Search for the cell housing the specified text and yield its [x, y] center coordinate. 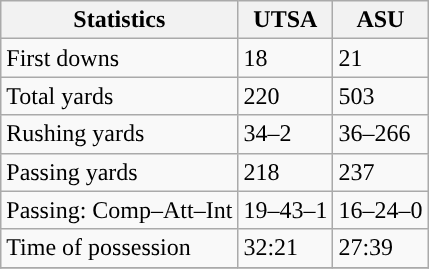
Statistics [120, 20]
36–266 [380, 134]
Passing: Comp–Att–Int [120, 210]
First downs [120, 58]
503 [380, 96]
237 [380, 172]
34–2 [286, 134]
Time of possession [120, 248]
32:21 [286, 248]
27:39 [380, 248]
21 [380, 58]
UTSA [286, 20]
18 [286, 58]
220 [286, 96]
16–24–0 [380, 210]
218 [286, 172]
Rushing yards [120, 134]
19–43–1 [286, 210]
Passing yards [120, 172]
Total yards [120, 96]
ASU [380, 20]
